Find where the given text appears and provide that cell's center as (X, Y) coordinate. 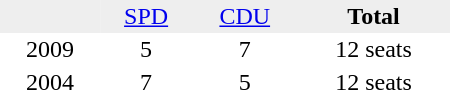
2009 (50, 50)
12 seats (374, 50)
SPD (146, 16)
7 (244, 50)
5 (146, 50)
Total (374, 16)
CDU (244, 16)
